From the cell containing the given text, extract its center point as (x, y) coordinate. 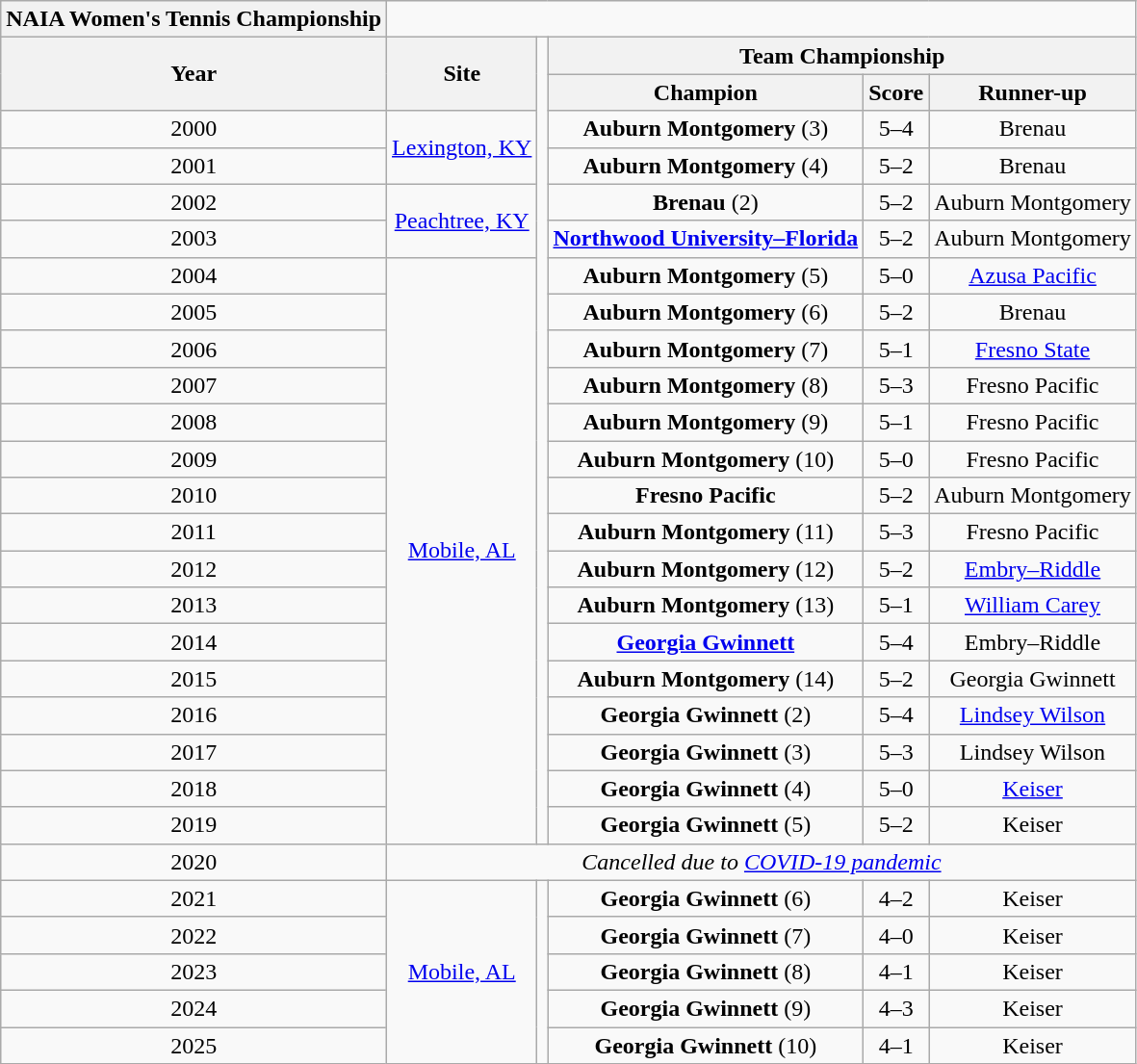
Auburn Montgomery (7) (706, 349)
Cancelled due to COVID-19 pandemic (762, 862)
Georgia Gwinnett (7) (706, 935)
2008 (194, 422)
2024 (194, 1008)
2000 (194, 129)
Auburn Montgomery (5) (706, 275)
Year (194, 74)
Auburn Montgomery (12) (706, 569)
Runner-up (1033, 92)
2017 (194, 752)
2016 (194, 715)
Georgia Gwinnett (3) (706, 752)
2012 (194, 569)
Georgia Gwinnett (9) (706, 1008)
2004 (194, 275)
2006 (194, 349)
2018 (194, 789)
2005 (194, 312)
Azusa Pacific (1033, 275)
2010 (194, 496)
Auburn Montgomery (13) (706, 606)
NAIA Women's Tennis Championship (194, 19)
2015 (194, 679)
Auburn Montgomery (11) (706, 532)
Auburn Montgomery (4) (706, 166)
Team Championship (841, 56)
2009 (194, 459)
Peachtree, KY (462, 221)
Georgia Gwinnett (6) (706, 898)
Georgia Gwinnett (10) (706, 1045)
4–3 (896, 1008)
2011 (194, 532)
Northwood University–Florida (706, 239)
Fresno State (1033, 349)
2019 (194, 825)
2020 (194, 862)
4–2 (896, 898)
Georgia Gwinnett (5) (706, 825)
2003 (194, 239)
Brenau (2) (706, 202)
Champion (706, 92)
2022 (194, 935)
Auburn Montgomery (9) (706, 422)
Lexington, KY (462, 147)
Auburn Montgomery (10) (706, 459)
William Carey (1033, 606)
2014 (194, 642)
2002 (194, 202)
Score (896, 92)
Georgia Gwinnett (2) (706, 715)
2007 (194, 385)
Site (462, 74)
Auburn Montgomery (6) (706, 312)
Georgia Gwinnett (8) (706, 972)
2013 (194, 606)
2001 (194, 166)
Auburn Montgomery (3) (706, 129)
2021 (194, 898)
2025 (194, 1045)
2023 (194, 972)
4–0 (896, 935)
Auburn Montgomery (14) (706, 679)
Auburn Montgomery (8) (706, 385)
Georgia Gwinnett (4) (706, 789)
